Scan for the cell matching the given text and deliver its [X, Y] coordinate at center. 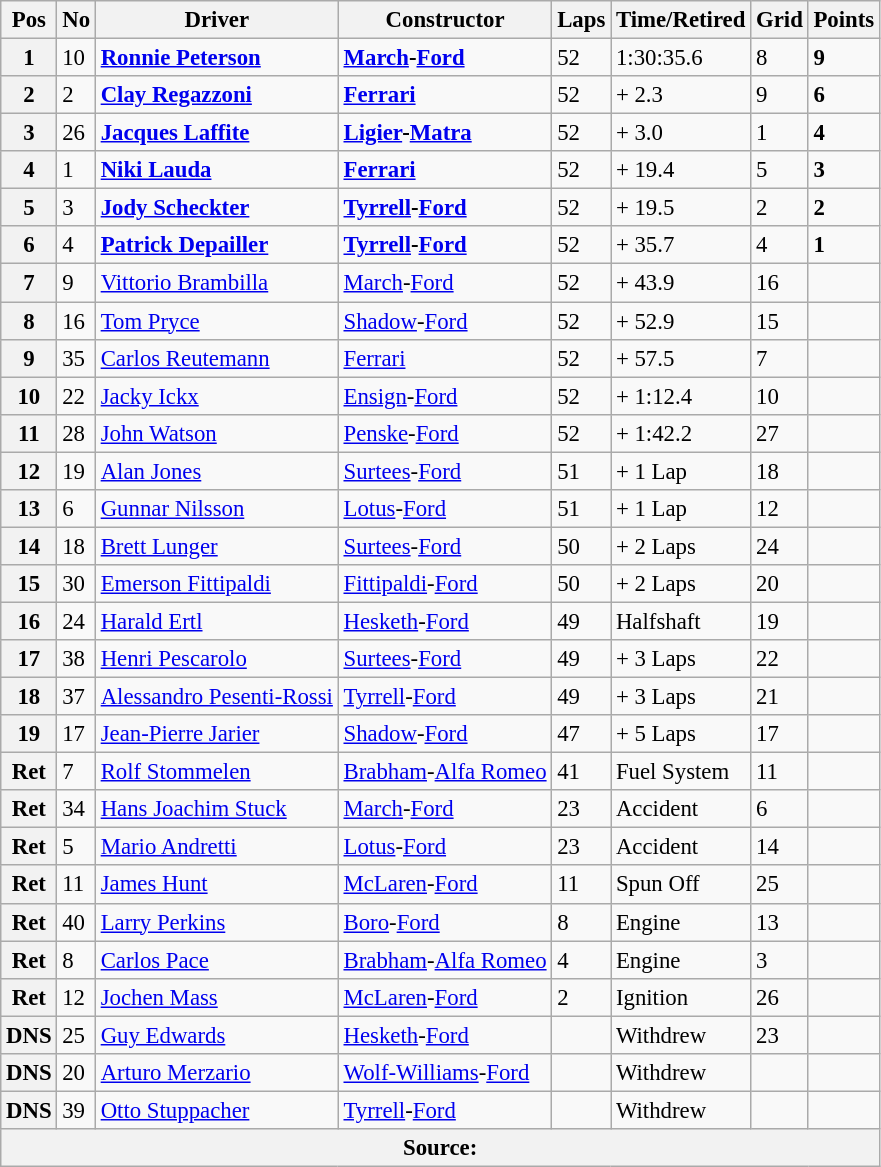
+ 43.9 [681, 283]
Arturo Merzario [216, 1073]
Constructor [445, 20]
41 [582, 772]
+ 52.9 [681, 321]
Niki Lauda [216, 170]
Time/Retired [681, 20]
Guy Edwards [216, 1035]
Source: [440, 1148]
Jacky Ickx [216, 396]
Ligier-Matra [445, 133]
+ 57.5 [681, 358]
Rolf Stommelen [216, 772]
Pos [29, 20]
Brett Lunger [216, 546]
Harald Ertl [216, 621]
21 [780, 697]
+ 1:12.4 [681, 396]
27 [780, 433]
35 [76, 358]
Clay Regazzoni [216, 95]
+ 19.4 [681, 170]
James Hunt [216, 885]
40 [76, 922]
Fittipaldi-Ford [445, 584]
+ 19.5 [681, 208]
Gunnar Nilsson [216, 509]
38 [76, 659]
Ensign-Ford [445, 396]
47 [582, 734]
39 [76, 1110]
Henri Pescarolo [216, 659]
Spun Off [681, 885]
Jacques Laffite [216, 133]
Jean-Pierre Jarier [216, 734]
Halfshaft [681, 621]
Points [844, 20]
No [76, 20]
1:30:35.6 [681, 58]
Alan Jones [216, 471]
Wolf-Williams-Ford [445, 1073]
+ 35.7 [681, 245]
Penske-Ford [445, 433]
Carlos Reutemann [216, 358]
+ 3.0 [681, 133]
Laps [582, 20]
30 [76, 584]
+ 1:42.2 [681, 433]
Emerson Fittipaldi [216, 584]
Ignition [681, 997]
Patrick Depailler [216, 245]
John Watson [216, 433]
+ 5 Laps [681, 734]
28 [76, 433]
Driver [216, 20]
Tom Pryce [216, 321]
Jochen Mass [216, 997]
Hans Joachim Stuck [216, 809]
Vittorio Brambilla [216, 283]
Larry Perkins [216, 922]
Jody Scheckter [216, 208]
37 [76, 697]
Mario Andretti [216, 847]
Alessandro Pesenti-Rossi [216, 697]
34 [76, 809]
Grid [780, 20]
Otto Stuppacher [216, 1110]
Ronnie Peterson [216, 58]
Boro-Ford [445, 922]
Fuel System [681, 772]
Carlos Pace [216, 960]
+ 2.3 [681, 95]
